Detect which cell encompasses the target text, then output its [X, Y] center coordinate. 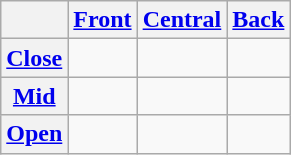
Open [34, 134]
Close [34, 58]
Back [258, 20]
Central [182, 20]
Mid [34, 96]
Front [102, 20]
